Detect which cell encompasses the target text, then output its [X, Y] center coordinate. 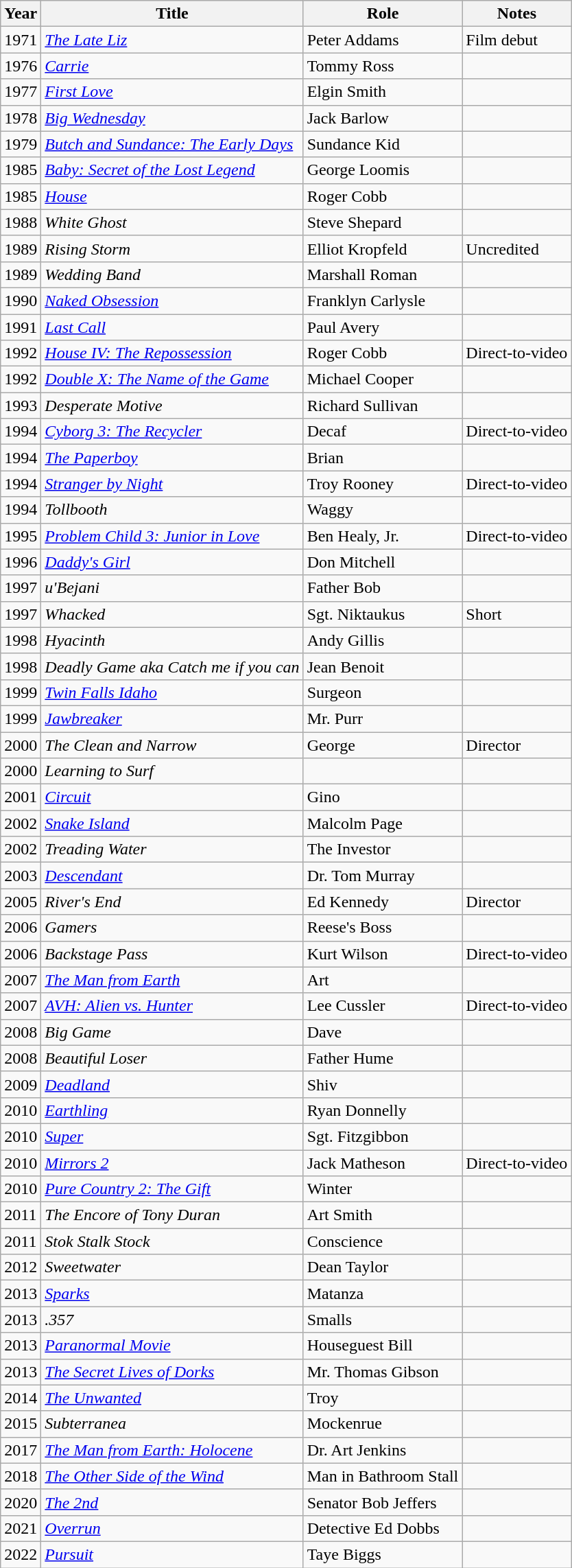
Mirrors 2 [172, 1163]
Brian [383, 458]
Mr. Purr [383, 718]
1995 [21, 536]
Andy Gillis [383, 640]
Art Smith [383, 1215]
The Man from Earth: Holocene [172, 1450]
2015 [21, 1424]
2001 [21, 797]
2017 [21, 1450]
Dean Taylor [383, 1267]
u'Bejani [172, 588]
Reese's Boss [383, 928]
Don Mitchell [383, 562]
Decaf [383, 432]
2020 [21, 1502]
Problem Child 3: Junior in Love [172, 536]
Subterranea [172, 1424]
2012 [21, 1267]
Elliot Kropfeld [383, 248]
Hyacinth [172, 640]
Ryan Donnelly [383, 1110]
The Secret Lives of Dorks [172, 1372]
Double X: The Name of the Game [172, 379]
2022 [21, 1554]
Man in Bathroom Stall [383, 1476]
Elgin Smith [383, 92]
Troy Rooney [383, 484]
Jean Benoit [383, 666]
Pursuit [172, 1554]
Big Game [172, 1032]
2003 [21, 876]
Short [517, 614]
Dr. Art Jenkins [383, 1450]
Year [21, 14]
Backstage Pass [172, 954]
Sgt. Niktaukus [383, 614]
Overrun [172, 1528]
1993 [21, 406]
Title [172, 14]
River's End [172, 902]
Whacked [172, 614]
2009 [21, 1084]
Richard Sullivan [383, 406]
Baby: Secret of the Lost Legend [172, 170]
The Paperboy [172, 458]
1971 [21, 40]
Big Wednesday [172, 118]
Michael Cooper [383, 379]
AVH: Alien vs. Hunter [172, 1006]
Conscience [383, 1241]
Wedding Band [172, 274]
House IV: The Repossession [172, 353]
1977 [21, 92]
.357 [172, 1320]
Houseguest Bill [383, 1346]
The Unwanted [172, 1398]
1979 [21, 144]
Deadland [172, 1084]
Dave [383, 1032]
Cyborg 3: The Recycler [172, 432]
White Ghost [172, 222]
Ed Kennedy [383, 902]
Mockenrue [383, 1424]
Father Hume [383, 1058]
Earthling [172, 1110]
Dr. Tom Murray [383, 876]
2021 [21, 1528]
Sparks [172, 1294]
Marshall Roman [383, 274]
1988 [21, 222]
2005 [21, 902]
Stok Stalk Stock [172, 1241]
House [172, 196]
Smalls [383, 1320]
Learning to Surf [172, 771]
Snake Island [172, 823]
Paranormal Movie [172, 1346]
Matanza [383, 1294]
The Clean and Narrow [172, 745]
Carrie [172, 66]
Jawbreaker [172, 718]
Ben Healy, Jr. [383, 536]
Role [383, 14]
The 2nd [172, 1502]
George Loomis [383, 170]
Desperate Motive [172, 406]
Last Call [172, 327]
Jack Matheson [383, 1163]
Steve Shepard [383, 222]
1996 [21, 562]
Senator Bob Jeffers [383, 1502]
2018 [21, 1476]
1978 [21, 118]
First Love [172, 92]
Jack Barlow [383, 118]
Gino [383, 797]
Circuit [172, 797]
Twin Falls Idaho [172, 692]
Treading Water [172, 850]
Tommy Ross [383, 66]
Malcolm Page [383, 823]
Notes [517, 14]
Sgt. Fitzgibbon [383, 1136]
Sweetwater [172, 1267]
Shiv [383, 1084]
The Encore of Tony Duran [172, 1215]
Detective Ed Dobbs [383, 1528]
Sundance Kid [383, 144]
Waggy [383, 510]
The Man from Earth [172, 980]
Kurt Wilson [383, 954]
Taye Biggs [383, 1554]
Stranger by Night [172, 484]
Deadly Game aka Catch me if you can [172, 666]
Tollbooth [172, 510]
2014 [21, 1398]
Winter [383, 1189]
Franklyn Carlysle [383, 301]
Film debut [517, 40]
The Late Liz [172, 40]
The Investor [383, 850]
Paul Avery [383, 327]
Peter Addams [383, 40]
Father Bob [383, 588]
Super [172, 1136]
Pure Country 2: The Gift [172, 1189]
Rising Storm [172, 248]
1991 [21, 327]
Mr. Thomas Gibson [383, 1372]
1990 [21, 301]
Descendant [172, 876]
The Other Side of the Wind [172, 1476]
Beautiful Loser [172, 1058]
George [383, 745]
Butch and Sundance: The Early Days [172, 144]
Uncredited [517, 248]
1976 [21, 66]
Art [383, 980]
Troy [383, 1398]
Lee Cussler [383, 1006]
Gamers [172, 928]
Naked Obsession [172, 301]
Daddy's Girl [172, 562]
Surgeon [383, 692]
